Pinpoint the cell where the given text exists, returning its [x, y] midpoint coordinate. 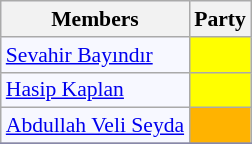
Sevahir Bayındır [95, 55]
Party [220, 19]
Abdullah Veli Seyda [95, 126]
Hasip Kaplan [95, 90]
Members [95, 19]
